Return [X, Y] of the center of cell containing provided text 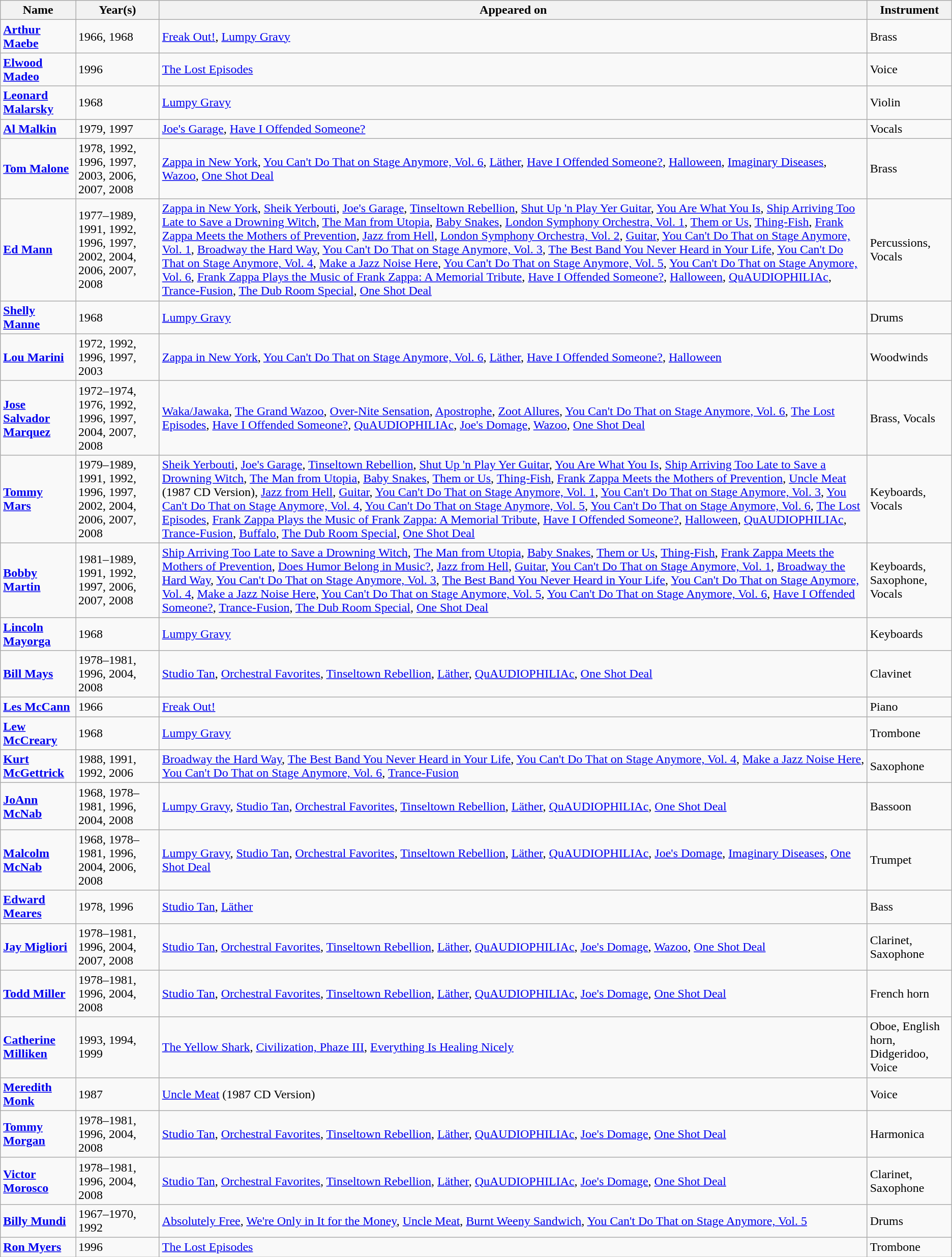
Malcolm McNab [38, 860]
Freak Out!, Lumpy Gravy [513, 37]
Studio Tan, Läther [513, 907]
Victor Morosco [38, 1181]
Trumpet [909, 860]
Saxophone [909, 766]
1967–1970, 1992 [118, 1221]
Shelly Manne [38, 317]
Zappa in New York, You Can't Do That on Stage Anymore, Vol. 6, Läther, Have I Offended Someone?, Halloween, Imaginary Diseases, Wazoo, One Shot Deal [513, 169]
Catherine Milliken [38, 1047]
Bill Mays [38, 674]
Ron Myers [38, 1247]
Leonard Malarsky [38, 103]
JoAnn McNab [38, 806]
Studio Tan, Orchestral Favorites, Tinseltown Rebellion, Läther, QuAUDIOPHILIAc, One Shot Deal [513, 674]
Tom Malone [38, 169]
Lew McCreary [38, 734]
1966, 1968 [118, 37]
Appeared on [513, 10]
Percussions, Vocals [909, 250]
Year(s) [118, 10]
Violin [909, 103]
Zappa in New York, You Can't Do That on Stage Anymore, Vol. 6, Läther, Have I Offended Someone?, Halloween [513, 357]
Joe's Garage, Have I Offended Someone? [513, 129]
Keyboards, Vocals [909, 499]
Freak Out! [513, 707]
Ed Mann [38, 250]
1978–1981, 1996, 2004, 2007, 2008 [118, 947]
Tommy Mars [38, 499]
Arthur Maebe [38, 37]
1987 [118, 1094]
Keyboards, Saxophone, Vocals [909, 580]
Tommy Morgan [38, 1134]
Edward Meares [38, 907]
Todd Miller [38, 993]
Bobby Martin [38, 580]
1978, 1996 [118, 907]
Lumpy Gravy, Studio Tan, Orchestral Favorites, Tinseltown Rebellion, Läther, QuAUDIOPHILIAc, Joe's Domage, Imaginary Diseases, One Shot Deal [513, 860]
1968, 1978–1981, 1996, 2004, 2006, 2008 [118, 860]
Instrument [909, 10]
1979, 1997 [118, 129]
Keyboards [909, 634]
1993, 1994, 1999 [118, 1047]
Vocals [909, 129]
Kurt McGettrick [38, 766]
1972, 1992, 1996, 1997, 2003 [118, 357]
French horn [909, 993]
Lou Marini [38, 357]
Oboe, English horn, Didgeridoo, Voice [909, 1047]
Meredith Monk [38, 1094]
Jay Migliori [38, 947]
Billy Mundi [38, 1221]
1977–1989, 1991, 1992, 1996, 1997, 2002, 2004, 2006, 2007, 2008 [118, 250]
Lincoln Mayorga [38, 634]
Elwood Madeo [38, 69]
Al Malkin [38, 129]
1972–1974, 1976, 1992, 1996, 1997, 2004, 2007, 2008 [118, 418]
Brass, Vocals [909, 418]
1966 [118, 707]
1981–1989, 1991, 1992, 1997, 2006, 2007, 2008 [118, 580]
Jose Salvador Marquez [38, 418]
Bass [909, 907]
1979–1989, 1991, 1992, 1996, 1997, 2002, 2004, 2006, 2007, 2008 [118, 499]
Uncle Meat (1987 CD Version) [513, 1094]
Absolutely Free, We're Only in It for the Money, Uncle Meat, Burnt Weeny Sandwich, You Can't Do That on Stage Anymore, Vol. 5 [513, 1221]
Piano [909, 707]
Clavinet [909, 674]
Harmonica [909, 1134]
Studio Tan, Orchestral Favorites, Tinseltown Rebellion, Läther, QuAUDIOPHILIAc, Joe's Domage, Wazoo, One Shot Deal [513, 947]
Bassoon [909, 806]
Lumpy Gravy, Studio Tan, Orchestral Favorites, Tinseltown Rebellion, Läther, QuAUDIOPHILIAc, One Shot Deal [513, 806]
1968, 1978–1981, 1996, 2004, 2008 [118, 806]
1978, 1992, 1996, 1997, 2003, 2006, 2007, 2008 [118, 169]
Name [38, 10]
The Yellow Shark, Civilization, Phaze III, Everything Is Healing Nicely [513, 1047]
Woodwinds [909, 357]
Les McCann [38, 707]
1988, 1991, 1992, 2006 [118, 766]
